From the cell containing the given text, extract its center point as (X, Y) coordinate. 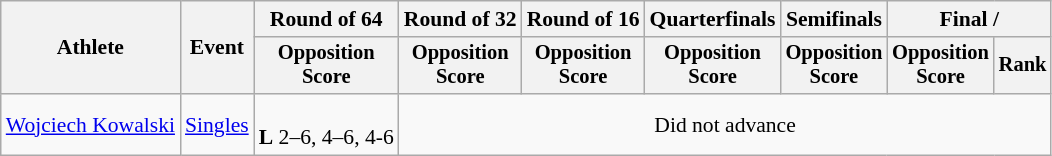
Did not advance (726, 124)
Semifinals (834, 19)
Quarterfinals (713, 19)
Rank (1023, 66)
Final / (969, 19)
Event (217, 48)
Round of 16 (584, 19)
Singles (217, 124)
Athlete (90, 48)
L 2–6, 4–6, 4-6 (326, 124)
Round of 32 (460, 19)
Wojciech Kowalski (90, 124)
Round of 64 (326, 19)
